Return the [x, y] coordinate for the center point of the cell that contains the specified text.  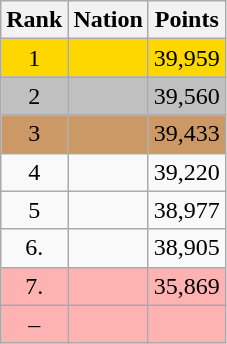
– [34, 324]
39,220 [186, 172]
39,560 [186, 96]
4 [34, 172]
3 [34, 134]
1 [34, 58]
38,977 [186, 210]
39,433 [186, 134]
Nation [108, 20]
7. [34, 286]
38,905 [186, 248]
35,869 [186, 286]
6. [34, 248]
5 [34, 210]
2 [34, 96]
39,959 [186, 58]
Points [186, 20]
Rank [34, 20]
